Determine the [X, Y] coordinate at the center of the cell enclosing the given text.  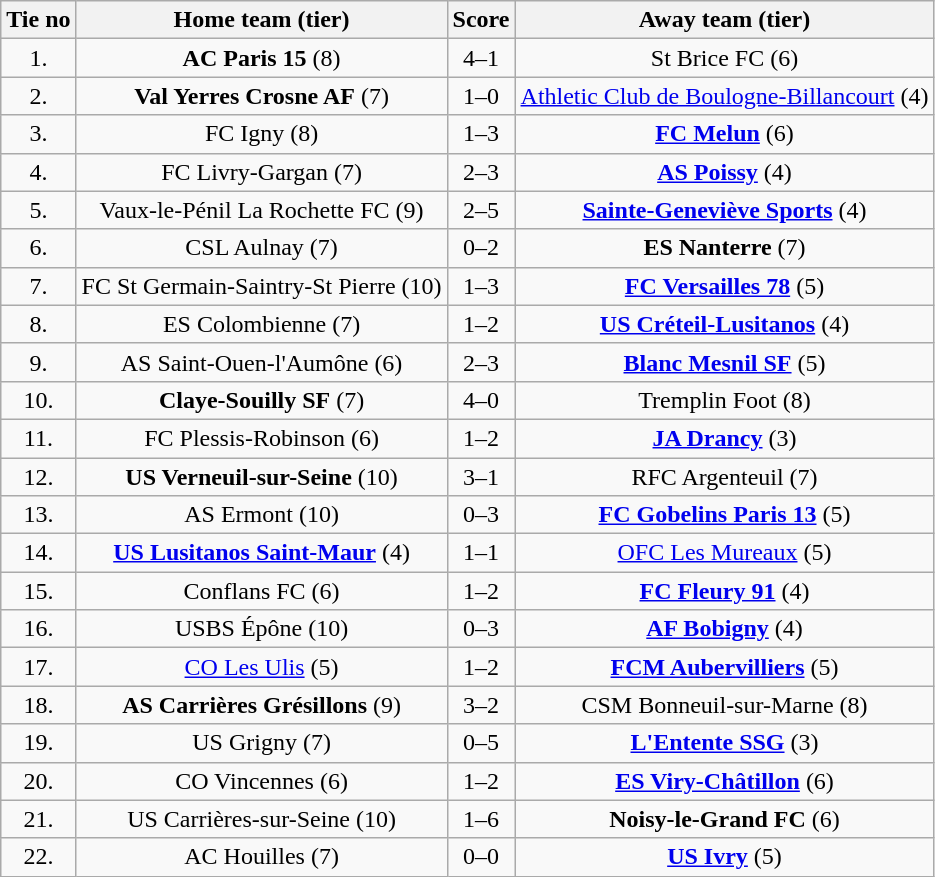
1–0 [481, 96]
Claye-Souilly SF (7) [262, 400]
US Ivry (5) [724, 857]
19. [38, 743]
FCM Aubervilliers (5) [724, 667]
15. [38, 591]
3–1 [481, 477]
18. [38, 705]
4–1 [481, 58]
20. [38, 781]
2. [38, 96]
AS Saint-Ouen-l'Aumône (6) [262, 362]
10. [38, 400]
11. [38, 438]
Vaux-le-Pénil La Rochette FC (9) [262, 210]
AF Bobigny (4) [724, 629]
4. [38, 172]
16. [38, 629]
0–2 [481, 248]
CSL Aulnay (7) [262, 248]
1–6 [481, 819]
13. [38, 515]
JA Drancy (3) [724, 438]
Away team (tier) [724, 20]
Tremplin Foot (8) [724, 400]
Val Yerres Crosne AF (7) [262, 96]
FC Livry-Gargan (7) [262, 172]
L'Entente SSG (3) [724, 743]
5. [38, 210]
Tie no [38, 20]
CO Vincennes (6) [262, 781]
AC Paris 15 (8) [262, 58]
ES Colombienne (7) [262, 324]
2–5 [481, 210]
1. [38, 58]
US Créteil-Lusitanos (4) [724, 324]
Score [481, 20]
14. [38, 553]
US Grigny (7) [262, 743]
US Verneuil-sur-Seine (10) [262, 477]
ES Viry-Châtillon (6) [724, 781]
4–0 [481, 400]
FC Fleury 91 (4) [724, 591]
1–1 [481, 553]
3. [38, 134]
Blanc Mesnil SF (5) [724, 362]
8. [38, 324]
AS Poissy (4) [724, 172]
12. [38, 477]
FC Gobelins Paris 13 (5) [724, 515]
0–0 [481, 857]
Home team (tier) [262, 20]
Conflans FC (6) [262, 591]
CO Les Ulis (5) [262, 667]
22. [38, 857]
RFC Argenteuil (7) [724, 477]
CSM Bonneuil-sur-Marne (8) [724, 705]
3–2 [481, 705]
Noisy-le-Grand FC (6) [724, 819]
FC Igny (8) [262, 134]
AS Ermont (10) [262, 515]
7. [38, 286]
St Brice FC (6) [724, 58]
OFC Les Mureaux (5) [724, 553]
6. [38, 248]
US Carrières-sur-Seine (10) [262, 819]
USBS Épône (10) [262, 629]
AS Carrières Grésillons (9) [262, 705]
US Lusitanos Saint-Maur (4) [262, 553]
17. [38, 667]
ES Nanterre (7) [724, 248]
FC Plessis-Robinson (6) [262, 438]
Sainte-Geneviève Sports (4) [724, 210]
21. [38, 819]
AC Houilles (7) [262, 857]
FC Melun (6) [724, 134]
Athletic Club de Boulogne-Billancourt (4) [724, 96]
0–5 [481, 743]
9. [38, 362]
FC St Germain-Saintry-St Pierre (10) [262, 286]
FC Versailles 78 (5) [724, 286]
